Return (x, y) of the center of cell containing provided text 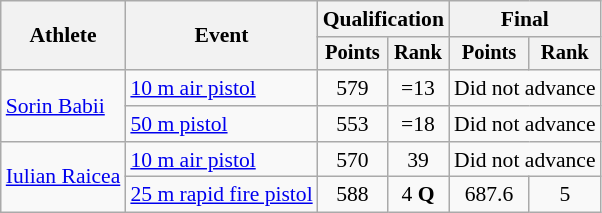
588 (352, 195)
=18 (418, 124)
570 (352, 160)
Sorin Babii (64, 106)
50 m pistol (221, 124)
39 (418, 160)
Athlete (64, 36)
Qualification (384, 19)
25 m rapid fire pistol (221, 195)
579 (352, 88)
Iulian Raicea (64, 178)
553 (352, 124)
Event (221, 36)
4 Q (418, 195)
687.6 (489, 195)
Final (525, 19)
=13 (418, 88)
5 (565, 195)
